Find where the given text appears and provide that cell's center as [x, y] coordinate. 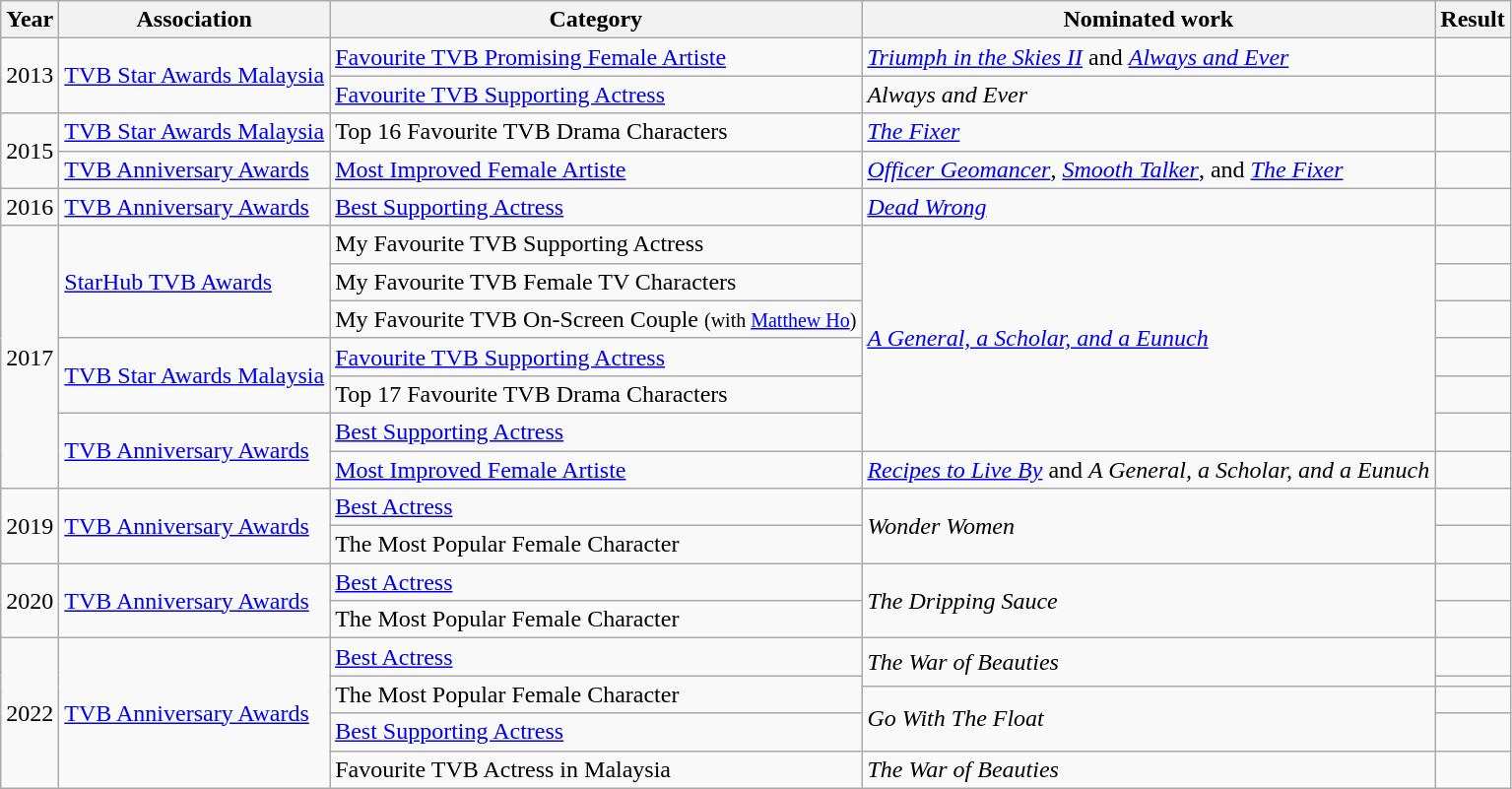
Triumph in the Skies II and Always and Ever [1149, 57]
2016 [30, 207]
2020 [30, 601]
Wonder Women [1149, 526]
StarHub TVB Awards [195, 282]
A General, a Scholar, and a Eunuch [1149, 338]
Association [195, 20]
2017 [30, 357]
Recipes to Live By and A General, a Scholar, and a Eunuch [1149, 470]
The Fixer [1149, 132]
Result [1473, 20]
Top 17 Favourite TVB Drama Characters [596, 394]
Category [596, 20]
My Favourite TVB Supporting Actress [596, 244]
The Dripping Sauce [1149, 601]
Go With The Float [1149, 719]
Always and Ever [1149, 95]
Top 16 Favourite TVB Drama Characters [596, 132]
Officer Geomancer, Smooth Talker, and The Fixer [1149, 169]
Favourite TVB Promising Female Artiste [596, 57]
Favourite TVB Actress in Malaysia [596, 769]
2013 [30, 76]
Year [30, 20]
2022 [30, 713]
Dead Wrong [1149, 207]
My Favourite TVB On-Screen Couple (with Matthew Ho) [596, 319]
Nominated work [1149, 20]
My Favourite TVB Female TV Characters [596, 282]
2015 [30, 151]
2019 [30, 526]
